Pinpoint the cell where the given text exists, returning its (x, y) midpoint coordinate. 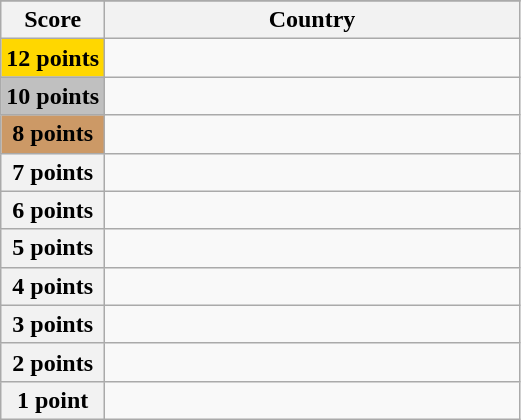
4 points (53, 286)
Score (53, 20)
10 points (53, 96)
8 points (53, 134)
5 points (53, 248)
6 points (53, 210)
3 points (53, 324)
2 points (53, 362)
12 points (53, 58)
Country (312, 20)
1 point (53, 400)
7 points (53, 172)
